Return (X, Y) of the center of cell containing provided text 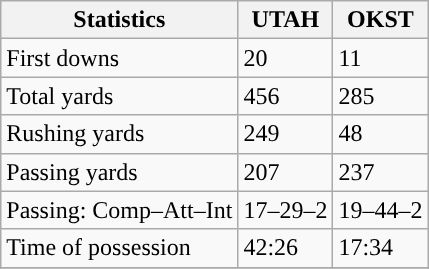
Passing: Comp–Att–Int (120, 210)
237 (380, 172)
Rushing yards (120, 134)
First downs (120, 58)
17–29–2 (286, 210)
20 (286, 58)
Passing yards (120, 172)
Statistics (120, 20)
456 (286, 96)
19–44–2 (380, 210)
285 (380, 96)
Time of possession (120, 248)
UTAH (286, 20)
Total yards (120, 96)
OKST (380, 20)
11 (380, 58)
48 (380, 134)
249 (286, 134)
207 (286, 172)
42:26 (286, 248)
17:34 (380, 248)
